Output the [X, Y] coordinate of the center of the cell containing the given text.  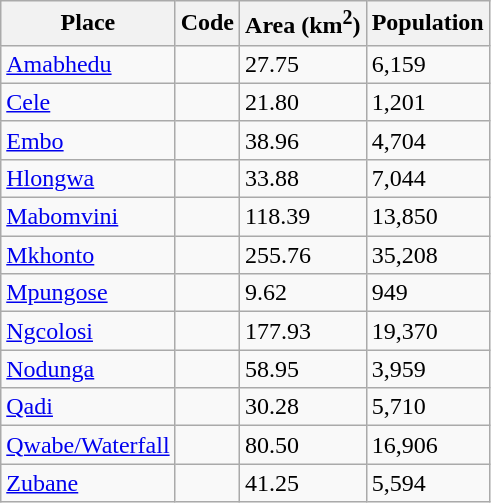
21.80 [304, 102]
38.96 [304, 140]
Mpungose [88, 293]
Area (km2) [304, 24]
1,201 [428, 102]
33.88 [304, 178]
Qadi [88, 407]
7,044 [428, 178]
5,594 [428, 483]
Mabomvini [88, 217]
13,850 [428, 217]
Nodunga [88, 369]
Ngcolosi [88, 331]
19,370 [428, 331]
Mkhonto [88, 255]
Qwabe/Waterfall [88, 445]
6,159 [428, 64]
Place [88, 24]
Code [207, 24]
30.28 [304, 407]
177.93 [304, 331]
80.50 [304, 445]
255.76 [304, 255]
Amabhedu [88, 64]
41.25 [304, 483]
Cele [88, 102]
35,208 [428, 255]
16,906 [428, 445]
Hlongwa [88, 178]
Embo [88, 140]
Zubane [88, 483]
58.95 [304, 369]
9.62 [304, 293]
3,959 [428, 369]
4,704 [428, 140]
949 [428, 293]
118.39 [304, 217]
27.75 [304, 64]
5,710 [428, 407]
Population [428, 24]
